Identify which cell holds the provided text, then report its (x, y) central coordinate. 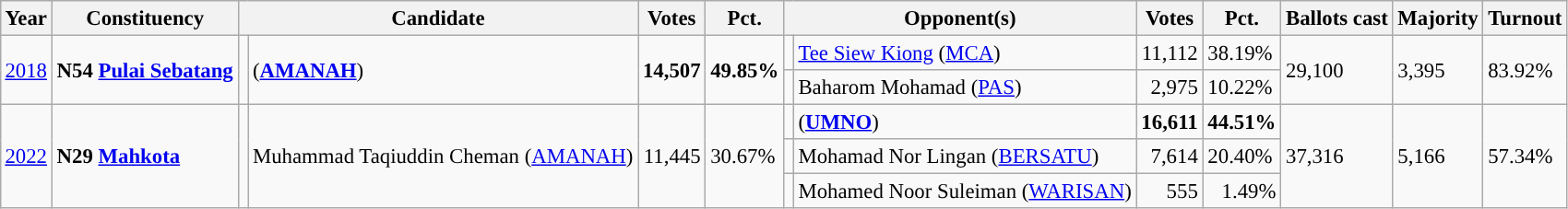
29,100 (1337, 70)
(AMANAH) (443, 70)
N29 Mahkota (145, 157)
Majority (1438, 18)
Mohamed Noor Suleiman (WARISAN) (965, 192)
37,316 (1337, 157)
Mohamad Nor Lingan (BERSATU) (965, 157)
Constituency (145, 18)
Year (26, 18)
57.34% (1526, 157)
Candidate (438, 18)
1.49% (1241, 192)
7,614 (1170, 157)
N54 Pulai Sebatang (145, 70)
14,507 (671, 70)
2018 (26, 70)
Tee Siew Kiong (MCA) (965, 52)
20.40% (1241, 157)
11,445 (671, 157)
30.67% (745, 157)
44.51% (1241, 122)
83.92% (1526, 70)
Muhammad Taqiuddin Cheman (AMANAH) (443, 157)
38.19% (1241, 52)
49.85% (745, 70)
Ballots cast (1337, 18)
Opponent(s) (961, 18)
2022 (26, 157)
16,611 (1170, 122)
10.22% (1241, 87)
5,166 (1438, 157)
2,975 (1170, 87)
Baharom Mohamad (PAS) (965, 87)
11,112 (1170, 52)
(UMNO) (965, 122)
3,395 (1438, 70)
Turnout (1526, 18)
555 (1170, 192)
